Provide the [X, Y] coordinate of the cell's center where the given text is located.  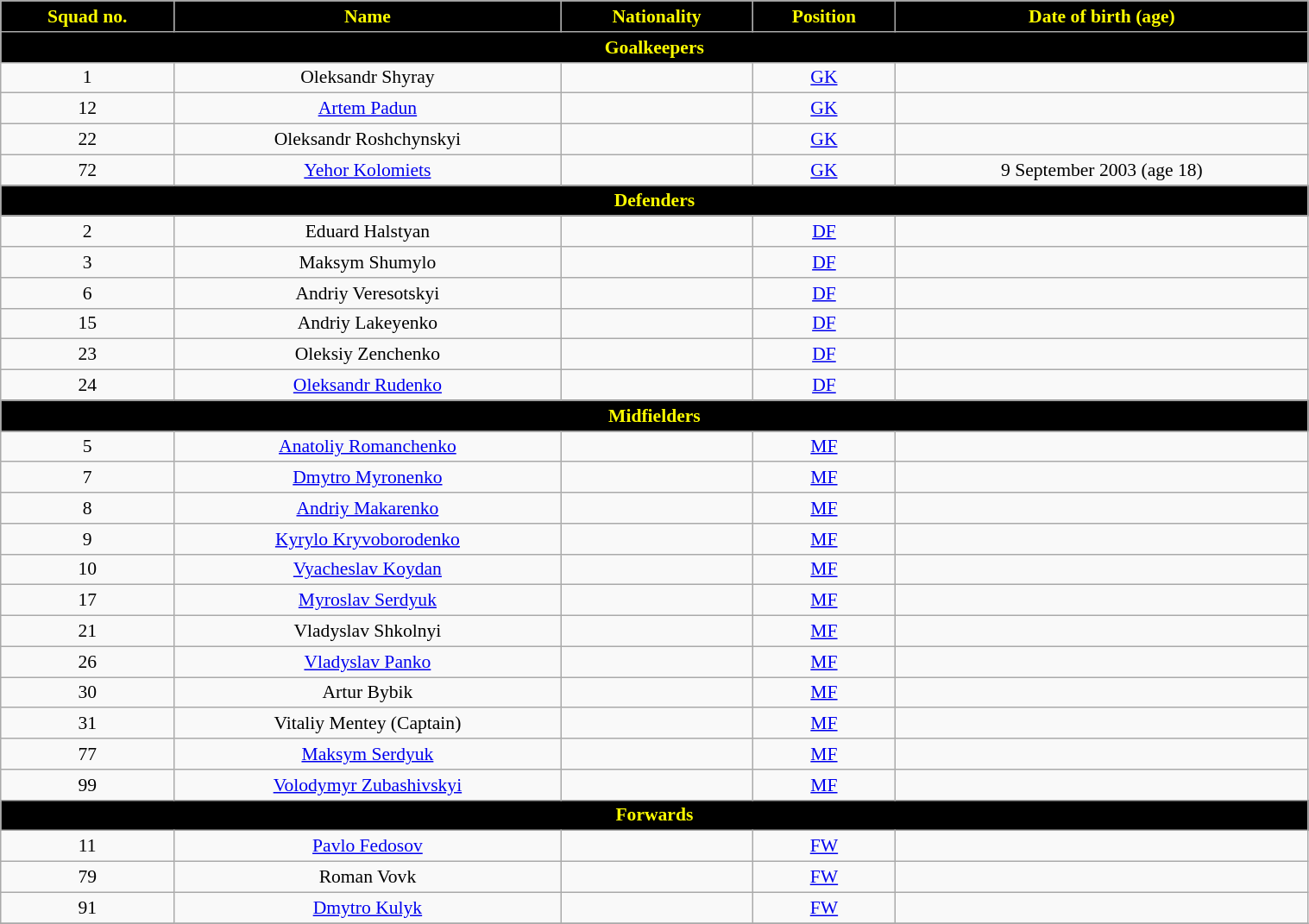
79 [88, 877]
1 [88, 78]
Oleksandr Roshchynskyi [368, 140]
2 [88, 232]
Vladyslav Shkolnyi [368, 632]
Oleksandr Rudenko [368, 386]
Squad no. [88, 16]
30 [88, 693]
5 [88, 447]
Position [824, 16]
Maksym Shumylo [368, 262]
Goalkeepers [654, 47]
Volodymyr Zubashivskyi [368, 785]
Midfielders [654, 416]
Vladyslav Panko [368, 662]
Myroslav Serdyuk [368, 600]
Nationality [657, 16]
15 [88, 324]
31 [88, 724]
Artur Bybik [368, 693]
24 [88, 386]
Kyrylo Kryvoborodenko [368, 539]
72 [88, 170]
Andriy Makarenko [368, 508]
Yehor Kolomiets [368, 170]
10 [88, 569]
Oleksandr Shyray [368, 78]
Pavlo Fedosov [368, 846]
26 [88, 662]
Dmytro Myronenko [368, 478]
Vitaliy Mentey (Captain) [368, 724]
Vyacheslav Koydan [368, 569]
9 September 2003 (age 18) [1102, 170]
8 [88, 508]
6 [88, 293]
Date of birth (age) [1102, 16]
3 [88, 262]
91 [88, 908]
Name [368, 16]
Andriy Veresotskyi [368, 293]
12 [88, 109]
17 [88, 600]
11 [88, 846]
22 [88, 140]
7 [88, 478]
Defenders [654, 201]
Eduard Halstyan [368, 232]
99 [88, 785]
Roman Vovk [368, 877]
9 [88, 539]
Dmytro Kulyk [368, 908]
21 [88, 632]
Maksym Serdyuk [368, 754]
77 [88, 754]
Oleksiy Zenchenko [368, 355]
Artem Padun [368, 109]
23 [88, 355]
Anatoliy Romanchenko [368, 447]
Forwards [654, 815]
Andriy Lakeyenko [368, 324]
